Determine the (X, Y) coordinate at the center of the cell enclosing the given text.  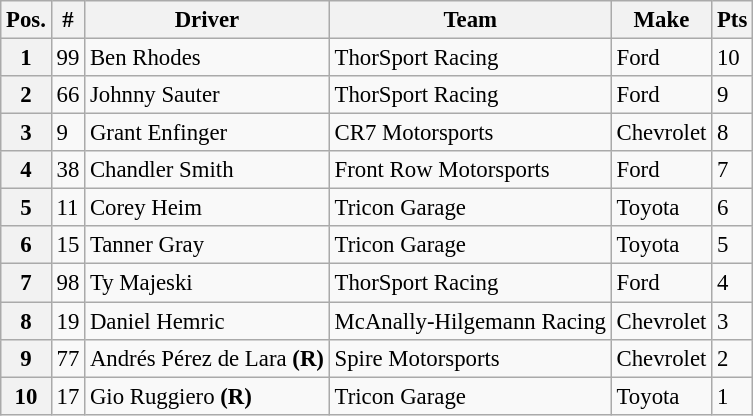
Driver (208, 20)
98 (68, 283)
Ben Rhodes (208, 58)
Andrés Pérez de Lara (R) (208, 358)
Corey Heim (208, 208)
Pts (732, 20)
15 (68, 245)
Tanner Gray (208, 245)
Daniel Hemric (208, 321)
Make (661, 20)
McAnally-Hilgemann Racing (470, 321)
19 (68, 321)
Spire Motorsports (470, 358)
Gio Ruggiero (R) (208, 396)
77 (68, 358)
Pos. (26, 20)
11 (68, 208)
Team (470, 20)
CR7 Motorsports (470, 133)
Johnny Sauter (208, 95)
99 (68, 58)
38 (68, 170)
66 (68, 95)
Grant Enfinger (208, 133)
Chandler Smith (208, 170)
Ty Majeski (208, 283)
17 (68, 396)
# (68, 20)
Front Row Motorsports (470, 170)
